From the cell containing the given text, extract its center point as (X, Y) coordinate. 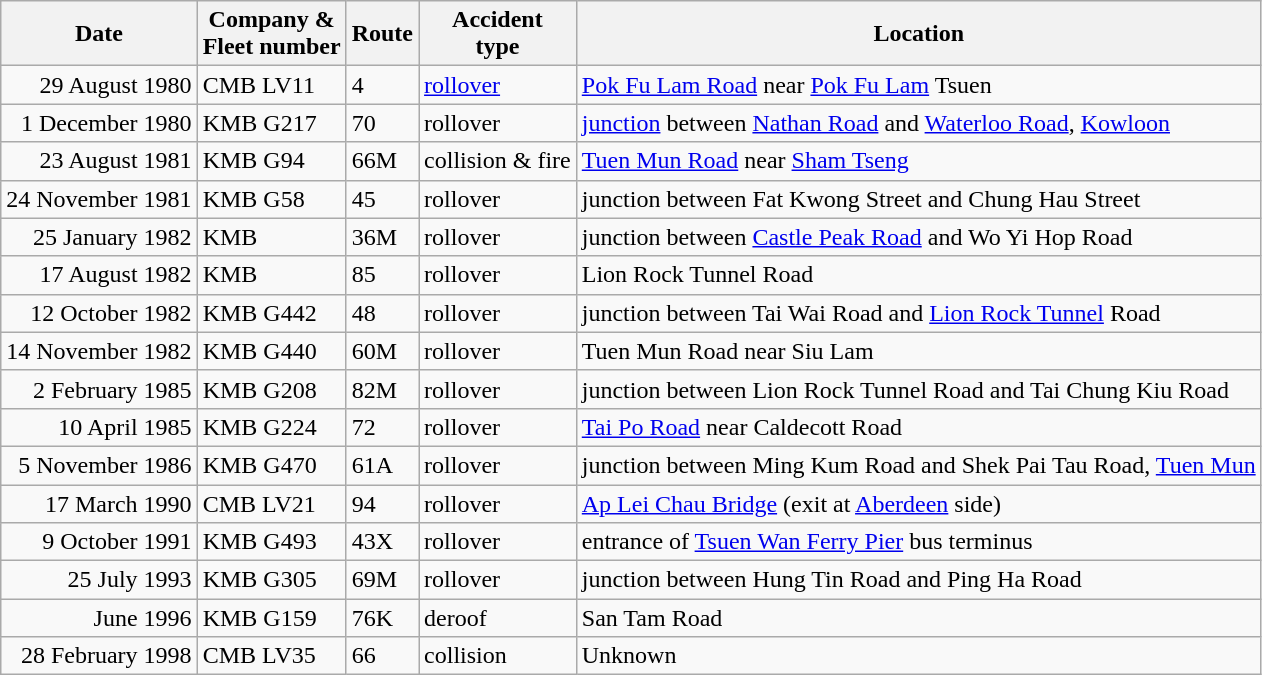
60M (382, 351)
43X (382, 542)
5 November 1986 (99, 465)
28 February 1998 (99, 656)
KMB G58 (272, 199)
2 February 1985 (99, 389)
junction between Lion Rock Tunnel Road and Tai Chung Kiu Road (918, 389)
June 1996 (99, 618)
CMB LV21 (272, 503)
junction between Castle Peak Road and Wo Yi Hop Road (918, 237)
66M (382, 161)
KMB G224 (272, 427)
San Tam Road (918, 618)
collision (498, 656)
17 August 1982 (99, 275)
Route (382, 34)
junction between Fat Kwong Street and Chung Hau Street (918, 199)
Tuen Mun Road near Sham Tseng (918, 161)
17 March 1990 (99, 503)
25 July 1993 (99, 580)
Unknown (918, 656)
25 January 1982 (99, 237)
85 (382, 275)
entrance of Tsuen Wan Ferry Pier bus terminus (918, 542)
Accidenttype (498, 34)
KMB G440 (272, 351)
Tuen Mun Road near Siu Lam (918, 351)
4 (382, 85)
70 (382, 123)
61A (382, 465)
KMB G470 (272, 465)
KMB G442 (272, 313)
Lion Rock Tunnel Road (918, 275)
94 (382, 503)
collision & fire (498, 161)
junction between Tai Wai Road and Lion Rock Tunnel Road (918, 313)
junction between Hung Tin Road and Ping Ha Road (918, 580)
14 November 1982 (99, 351)
KMB G305 (272, 580)
Pok Fu Lam Road near Pok Fu Lam Tsuen (918, 85)
36M (382, 237)
66 (382, 656)
KMB G159 (272, 618)
KMB G208 (272, 389)
29 August 1980 (99, 85)
82M (382, 389)
Date (99, 34)
CMB LV35 (272, 656)
12 October 1982 (99, 313)
72 (382, 427)
Ap Lei Chau Bridge (exit at Aberdeen side) (918, 503)
Tai Po Road near Caldecott Road (918, 427)
10 April 1985 (99, 427)
24 November 1981 (99, 199)
23 August 1981 (99, 161)
9 October 1991 (99, 542)
KMB G493 (272, 542)
69M (382, 580)
junction between Ming Kum Road and Shek Pai Tau Road, Tuen Mun (918, 465)
deroof (498, 618)
Location (918, 34)
48 (382, 313)
KMB G94 (272, 161)
1 December 1980 (99, 123)
76K (382, 618)
junction between Nathan Road and Waterloo Road, Kowloon (918, 123)
CMB LV11 (272, 85)
45 (382, 199)
Company &Fleet number (272, 34)
KMB G217 (272, 123)
